Identify which cell holds the provided text, then report its (x, y) central coordinate. 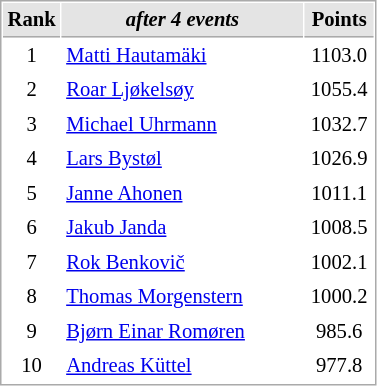
8 (32, 296)
3 (32, 124)
1008.5 (340, 228)
after 4 events (183, 20)
1055.4 (340, 90)
Bjørn Einar Romøren (183, 332)
985.6 (340, 332)
4 (32, 158)
1000.2 (340, 296)
Matti Hautamäki (183, 56)
9 (32, 332)
Jakub Janda (183, 228)
977.8 (340, 366)
Thomas Morgenstern (183, 296)
Janne Ahonen (183, 194)
5 (32, 194)
2 (32, 90)
Roar Ljøkelsøy (183, 90)
7 (32, 262)
1032.7 (340, 124)
1103.0 (340, 56)
Andreas Küttel (183, 366)
1002.1 (340, 262)
Rok Benkovič (183, 262)
1 (32, 56)
10 (32, 366)
Michael Uhrmann (183, 124)
6 (32, 228)
1026.9 (340, 158)
Points (340, 20)
1011.1 (340, 194)
Rank (32, 20)
Lars Bystøl (183, 158)
